Locate the cell with the specified text and output its (X, Y) center coordinate. 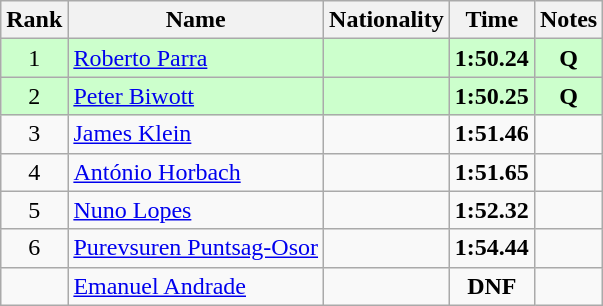
1 (34, 58)
3 (34, 134)
1:54.44 (492, 248)
Rank (34, 20)
Name (196, 20)
James Klein (196, 134)
1:51.46 (492, 134)
1:51.65 (492, 172)
4 (34, 172)
Nuno Lopes (196, 210)
1:52.32 (492, 210)
Emanuel Andrade (196, 286)
Nationality (387, 20)
Purevsuren Puntsag-Osor (196, 248)
5 (34, 210)
2 (34, 96)
DNF (492, 286)
1:50.25 (492, 96)
Roberto Parra (196, 58)
António Horbach (196, 172)
Peter Biwott (196, 96)
1:50.24 (492, 58)
Time (492, 20)
Notes (568, 20)
6 (34, 248)
